For the text-containing cell, return its midpoint in (x, y) coordinate format. 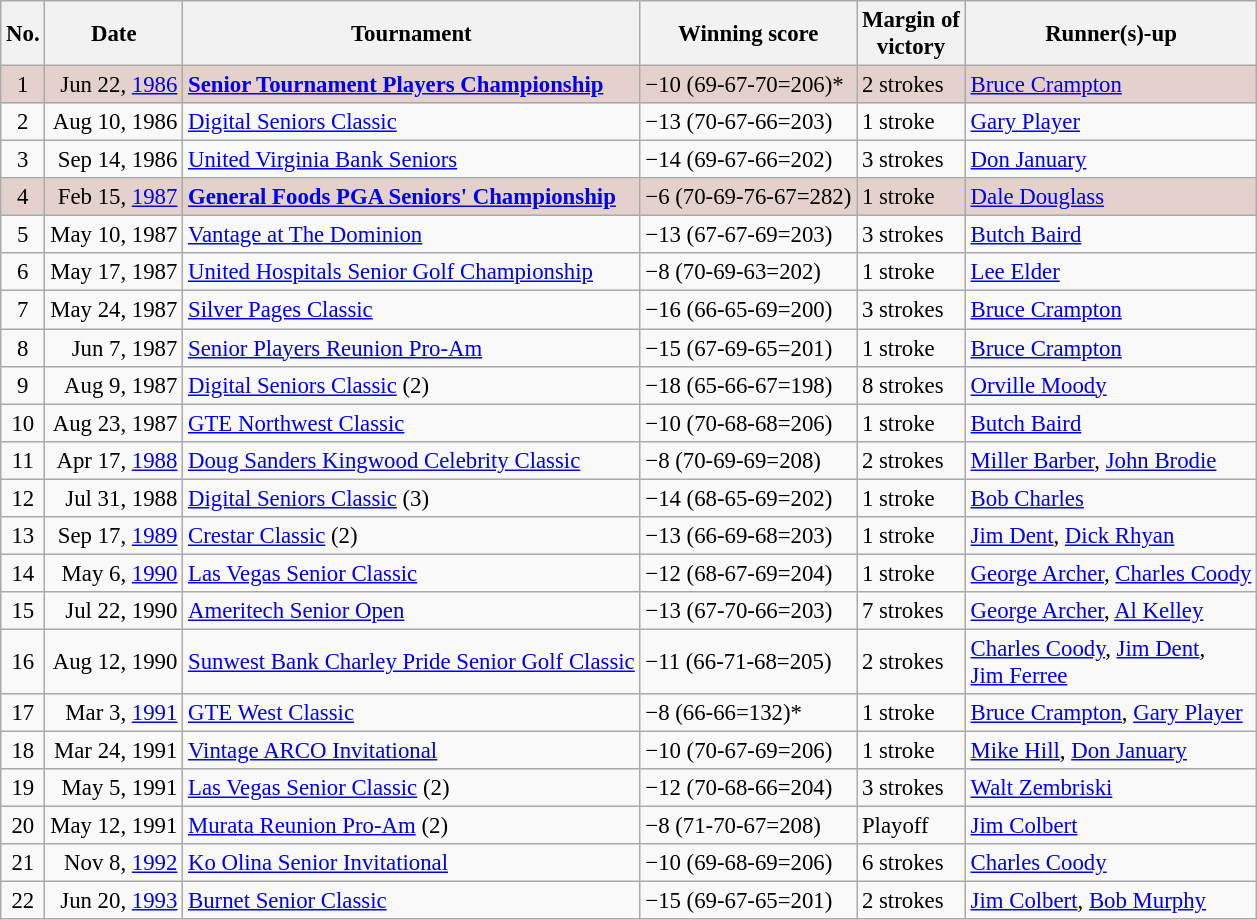
Jim Colbert (1110, 826)
−15 (67-69-65=201) (748, 348)
Sep 14, 1986 (114, 160)
George Archer, Al Kelley (1110, 611)
3 (23, 160)
−13 (67-67-69=203) (748, 235)
Jul 22, 1990 (114, 611)
10 (23, 423)
−10 (70-68-68=206) (748, 423)
8 strokes (912, 385)
Bob Charles (1110, 498)
George Archer, Charles Coody (1110, 573)
May 10, 1987 (114, 235)
−18 (65-66-67=198) (748, 385)
−8 (70-69-69=208) (748, 460)
7 strokes (912, 611)
May 24, 1987 (114, 310)
Aug 10, 1986 (114, 122)
Aug 23, 1987 (114, 423)
Lee Elder (1110, 273)
Don January (1110, 160)
Apr 17, 1988 (114, 460)
16 (23, 662)
Senior Players Reunion Pro-Am (412, 348)
Crestar Classic (2) (412, 536)
Sunwest Bank Charley Pride Senior Golf Classic (412, 662)
−8 (66-66=132)* (748, 713)
19 (23, 788)
Date (114, 34)
22 (23, 901)
−12 (70-68-66=204) (748, 788)
5 (23, 235)
17 (23, 713)
Digital Seniors Classic (3) (412, 498)
Bruce Crampton, Gary Player (1110, 713)
−14 (69-67-66=202) (748, 160)
Dale Douglass (1110, 197)
Charles Coody, Jim Dent, Jim Ferree (1110, 662)
Murata Reunion Pro-Am (2) (412, 826)
Las Vegas Senior Classic (2) (412, 788)
21 (23, 863)
Digital Seniors Classic (2) (412, 385)
−10 (69-68-69=206) (748, 863)
Jun 7, 1987 (114, 348)
May 12, 1991 (114, 826)
Ko Olina Senior Invitational (412, 863)
Jun 22, 1986 (114, 85)
Jim Dent, Dick Rhyan (1110, 536)
Doug Sanders Kingwood Celebrity Classic (412, 460)
−10 (70-67-69=206) (748, 751)
Runner(s)-up (1110, 34)
Sep 17, 1989 (114, 536)
United Virginia Bank Seniors (412, 160)
9 (23, 385)
General Foods PGA Seniors' Championship (412, 197)
12 (23, 498)
Walt Zembriski (1110, 788)
−10 (69-67-70=206)* (748, 85)
−12 (68-67-69=204) (748, 573)
May 17, 1987 (114, 273)
Charles Coody (1110, 863)
GTE Northwest Classic (412, 423)
14 (23, 573)
Playoff (912, 826)
Vantage at The Dominion (412, 235)
6 strokes (912, 863)
1 (23, 85)
15 (23, 611)
Miller Barber, John Brodie (1110, 460)
−11 (66-71-68=205) (748, 662)
GTE West Classic (412, 713)
4 (23, 197)
−13 (66-69-68=203) (748, 536)
Feb 15, 1987 (114, 197)
−14 (68-65-69=202) (748, 498)
Ameritech Senior Open (412, 611)
Jul 31, 1988 (114, 498)
Mar 24, 1991 (114, 751)
−15 (69-67-65=201) (748, 901)
Margin ofvictory (912, 34)
Mar 3, 1991 (114, 713)
18 (23, 751)
−13 (70-67-66=203) (748, 122)
Mike Hill, Don January (1110, 751)
Orville Moody (1110, 385)
2 (23, 122)
7 (23, 310)
Tournament (412, 34)
Burnet Senior Classic (412, 901)
Silver Pages Classic (412, 310)
−6 (70-69-76-67=282) (748, 197)
Las Vegas Senior Classic (412, 573)
20 (23, 826)
May 6, 1990 (114, 573)
Jun 20, 1993 (114, 901)
May 5, 1991 (114, 788)
Jim Colbert, Bob Murphy (1110, 901)
−16 (66-65-69=200) (748, 310)
Aug 12, 1990 (114, 662)
−13 (67-70-66=203) (748, 611)
Vintage ARCO Invitational (412, 751)
11 (23, 460)
Digital Seniors Classic (412, 122)
Senior Tournament Players Championship (412, 85)
−8 (70-69-63=202) (748, 273)
8 (23, 348)
Aug 9, 1987 (114, 385)
6 (23, 273)
No. (23, 34)
−8 (71-70-67=208) (748, 826)
Gary Player (1110, 122)
United Hospitals Senior Golf Championship (412, 273)
Winning score (748, 34)
Nov 8, 1992 (114, 863)
13 (23, 536)
